Return [x, y] of the center of cell containing provided text 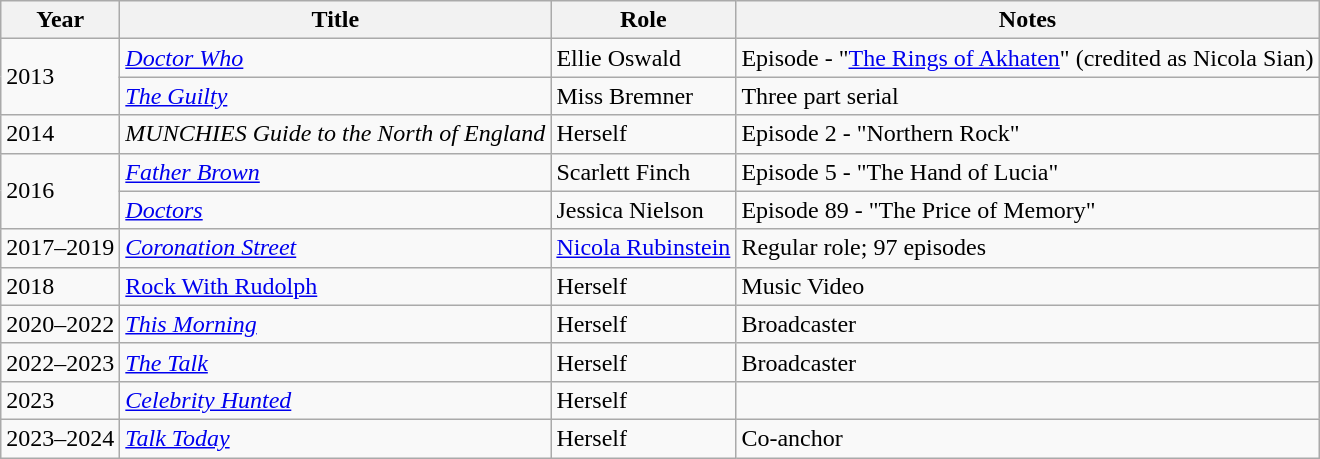
2023–2024 [60, 438]
Title [336, 20]
Rock With Rudolph [336, 286]
Episode 5 - "The Hand of Lucia" [1028, 172]
The Guilty [336, 96]
Regular role; 97 episodes [1028, 248]
2022–2023 [60, 362]
Miss Bremner [644, 96]
2013 [60, 77]
Three part serial [1028, 96]
Co-anchor [1028, 438]
Year [60, 20]
Episode 89 - "The Price of Memory" [1028, 210]
Doctors [336, 210]
2017–2019 [60, 248]
This Morning [336, 324]
Episode 2 - "Northern Rock" [1028, 134]
Nicola Rubinstein [644, 248]
Music Video [1028, 286]
Father Brown [336, 172]
Celebrity Hunted [336, 400]
Scarlett Finch [644, 172]
2014 [60, 134]
MUNCHIES Guide to the North of England [336, 134]
2016 [60, 191]
Jessica Nielson [644, 210]
2018 [60, 286]
Talk Today [336, 438]
Ellie Oswald [644, 58]
2020–2022 [60, 324]
Doctor Who [336, 58]
2023 [60, 400]
The Talk [336, 362]
Role [644, 20]
Episode - "The Rings of Akhaten" (credited as Nicola Sian) [1028, 58]
Coronation Street [336, 248]
Notes [1028, 20]
